Capture the cell that displays the provided text and extract its [x, y] central coordinate. 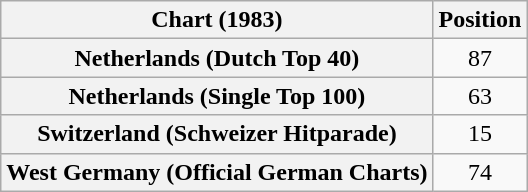
Netherlands (Single Top 100) [217, 96]
74 [480, 172]
Netherlands (Dutch Top 40) [217, 58]
63 [480, 96]
Position [480, 20]
87 [480, 58]
Chart (1983) [217, 20]
West Germany (Official German Charts) [217, 172]
Switzerland (Schweizer Hitparade) [217, 134]
15 [480, 134]
